Pinpoint the cell where the given text exists, returning its [X, Y] midpoint coordinate. 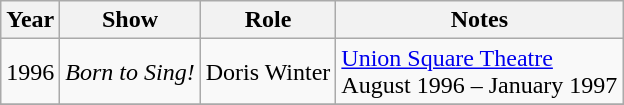
Doris Winter [268, 72]
Union Square Theatre August 1996 – January 1997 [480, 72]
Notes [480, 20]
Born to Sing! [130, 72]
Show [130, 20]
Year [30, 20]
1996 [30, 72]
Role [268, 20]
